Find where the given text appears and provide that cell's center as [X, Y] coordinate. 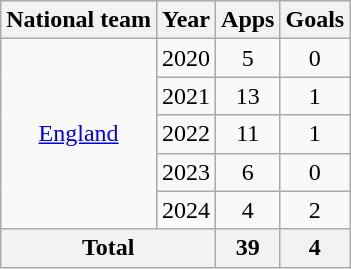
11 [248, 134]
13 [248, 96]
Year [186, 20]
National team [79, 20]
2 [315, 210]
Apps [248, 20]
England [79, 134]
5 [248, 58]
2023 [186, 172]
Total [108, 248]
2024 [186, 210]
39 [248, 248]
2021 [186, 96]
Goals [315, 20]
2022 [186, 134]
2020 [186, 58]
6 [248, 172]
